Return (X, Y) of the center of cell containing provided text 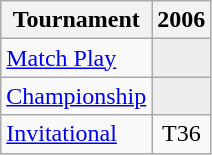
Championship (76, 96)
T36 (182, 134)
Invitational (76, 134)
Match Play (76, 58)
Tournament (76, 20)
2006 (182, 20)
